Determine the [x, y] coordinate at the center of the cell enclosing the given text.  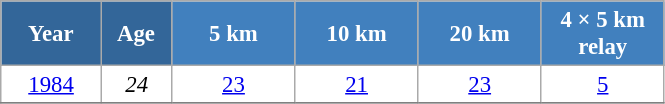
10 km [356, 34]
20 km [480, 34]
Age [136, 34]
1984 [52, 85]
Year [52, 34]
5 [602, 85]
24 [136, 85]
4 × 5 km relay [602, 34]
5 km [234, 34]
21 [356, 85]
